Pinpoint the cell where the given text exists, returning its [x, y] midpoint coordinate. 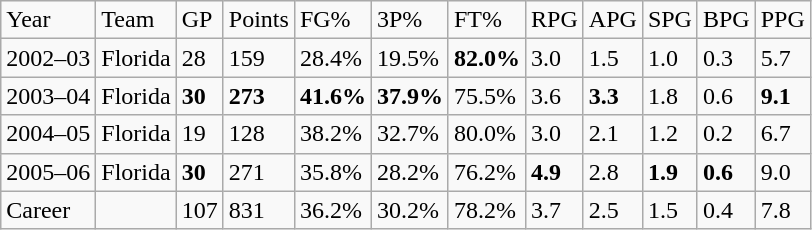
FT% [486, 20]
35.8% [332, 172]
3P% [410, 20]
9.1 [782, 96]
107 [200, 210]
APG [612, 20]
2002–03 [48, 58]
FG% [332, 20]
4.9 [555, 172]
3.6 [555, 96]
2003–04 [48, 96]
271 [258, 172]
0.2 [726, 134]
GP [200, 20]
36.2% [332, 210]
RPG [555, 20]
6.7 [782, 134]
3.7 [555, 210]
82.0% [486, 58]
0.4 [726, 210]
1.0 [670, 58]
Points [258, 20]
1.8 [670, 96]
2004–05 [48, 134]
831 [258, 210]
75.5% [486, 96]
1.9 [670, 172]
38.2% [332, 134]
19 [200, 134]
2005–06 [48, 172]
28.4% [332, 58]
Year [48, 20]
2.5 [612, 210]
80.0% [486, 134]
159 [258, 58]
37.9% [410, 96]
9.0 [782, 172]
19.5% [410, 58]
7.8 [782, 210]
BPG [726, 20]
2.1 [612, 134]
32.7% [410, 134]
76.2% [486, 172]
41.6% [332, 96]
128 [258, 134]
78.2% [486, 210]
28.2% [410, 172]
1.2 [670, 134]
5.7 [782, 58]
Career [48, 210]
Team [136, 20]
3.3 [612, 96]
0.3 [726, 58]
PPG [782, 20]
28 [200, 58]
30.2% [410, 210]
SPG [670, 20]
273 [258, 96]
2.8 [612, 172]
